Provide the (X, Y) coordinate of the cell's center where the given text is located.  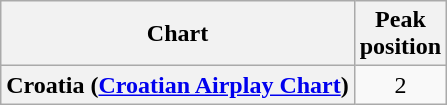
2 (400, 85)
Croatia (Croatian Airplay Chart) (178, 85)
Peakposition (400, 34)
Chart (178, 34)
